Extract the (X, Y) coordinate from the center of the cell holding the provided text.  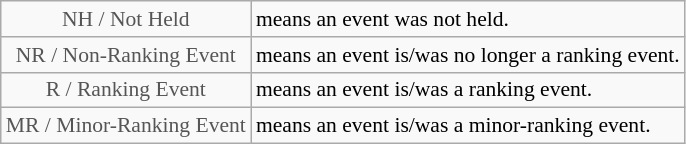
MR / Minor-Ranking Event (126, 126)
NR / Non-Ranking Event (126, 55)
means an event was not held. (468, 19)
means an event is/was a minor-ranking event. (468, 126)
means an event is/was no longer a ranking event. (468, 55)
NH / Not Held (126, 19)
means an event is/was a ranking event. (468, 90)
R / Ranking Event (126, 90)
